Locate the cell with the specified text and output its [x, y] center coordinate. 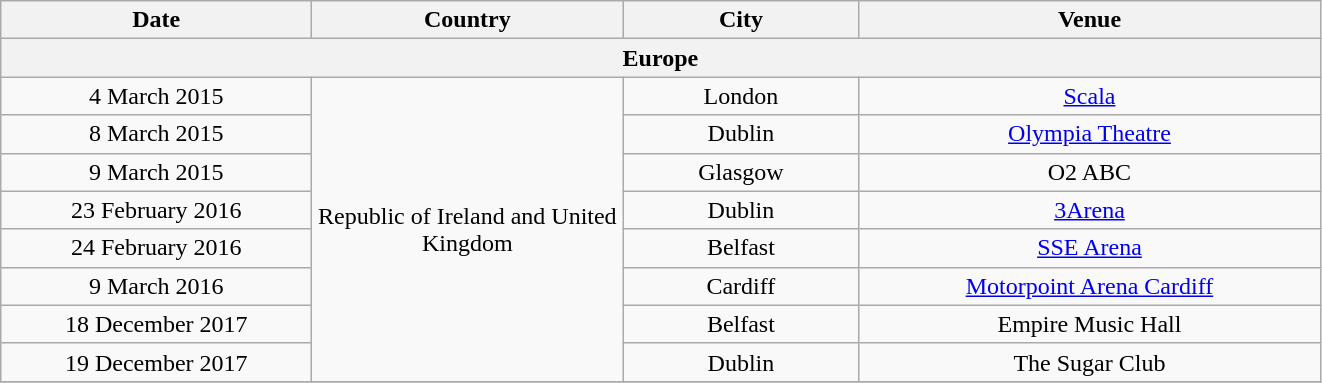
9 March 2016 [156, 286]
Venue [1090, 20]
Glasgow [741, 172]
23 February 2016 [156, 210]
Republic of Ireland and United Kingdom [468, 229]
24 February 2016 [156, 248]
Country [468, 20]
Date [156, 20]
18 December 2017 [156, 324]
Scala [1090, 96]
8 March 2015 [156, 134]
9 March 2015 [156, 172]
SSE Arena [1090, 248]
Empire Music Hall [1090, 324]
Olympia Theatre [1090, 134]
The Sugar Club [1090, 362]
Europe [660, 58]
Cardiff [741, 286]
4 March 2015 [156, 96]
London [741, 96]
3Arena [1090, 210]
Motorpoint Arena Cardiff [1090, 286]
19 December 2017 [156, 362]
City [741, 20]
O2 ABC [1090, 172]
